Determine the (x, y) coordinate at the center of the cell enclosing the given text.  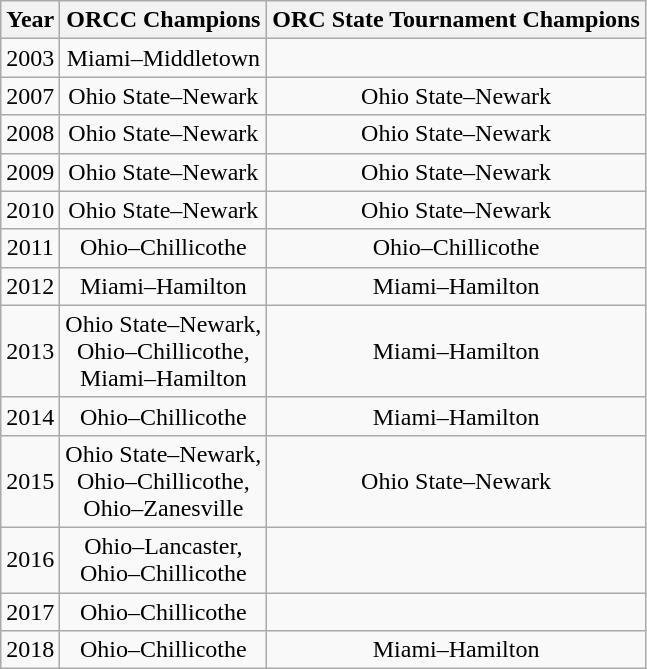
2014 (30, 416)
Ohio State–Newark,Ohio–Chillicothe,Ohio–Zanesville (164, 481)
2007 (30, 96)
2015 (30, 481)
2018 (30, 650)
2013 (30, 351)
2008 (30, 134)
Ohio State–Newark,Ohio–Chillicothe,Miami–Hamilton (164, 351)
Ohio–Lancaster,Ohio–Chillicothe (164, 560)
Miami–Middletown (164, 58)
2010 (30, 210)
2003 (30, 58)
2017 (30, 611)
2009 (30, 172)
Year (30, 20)
ORC State Tournament Champions (456, 20)
2011 (30, 248)
ORCC Champions (164, 20)
2016 (30, 560)
2012 (30, 286)
